Detect which cell encompasses the target text, then output its (x, y) center coordinate. 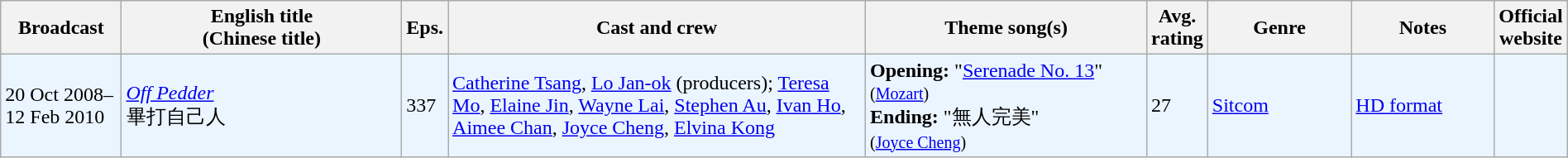
Catherine Tsang, Lo Jan-ok (producers); Teresa Mo, Elaine Jin, Wayne Lai, Stephen Au, Ivan Ho, Aimee Chan, Joyce Cheng, Elvina Kong (657, 106)
Genre (1279, 28)
Official website (1531, 28)
20 Oct 2008–12 Feb 2010 (61, 106)
Eps. (425, 28)
Broadcast (61, 28)
337 (425, 106)
English title (Chinese title) (261, 28)
Avg. rating (1178, 28)
Off Pedder畢打自己人 (261, 106)
HD format (1422, 106)
Opening: "Serenade No. 13"(Mozart)Ending: "無人完美"(Joyce Cheng) (1006, 106)
Cast and crew (657, 28)
Notes (1422, 28)
Theme song(s) (1006, 28)
Sitcom (1279, 106)
27 (1178, 106)
